Locate the cell with the specified text and output its [x, y] center coordinate. 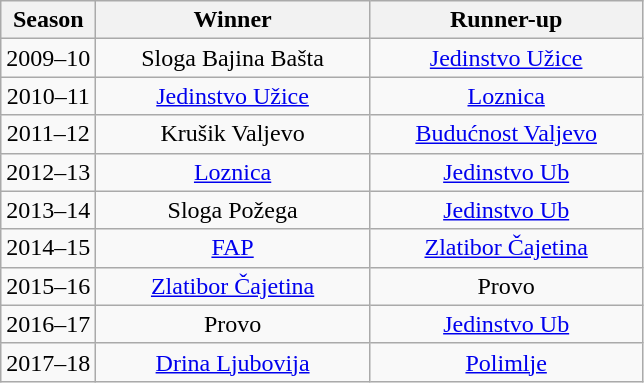
2015–16 [48, 286]
Season [48, 20]
FAP [233, 248]
Drina Ljubovija [233, 362]
Polimlje [506, 362]
2013–14 [48, 210]
Winner [233, 20]
Sloga Požega [233, 210]
2010–11 [48, 96]
2017–18 [48, 362]
Runner-up [506, 20]
Budućnost Valjevo [506, 134]
2014–15 [48, 248]
2009–10 [48, 58]
2016–17 [48, 324]
Sloga Bajina Bašta [233, 58]
2011–12 [48, 134]
2012–13 [48, 172]
Krušik Valjevo [233, 134]
